Return the (X, Y) coordinate for the center point of the cell that contains the specified text.  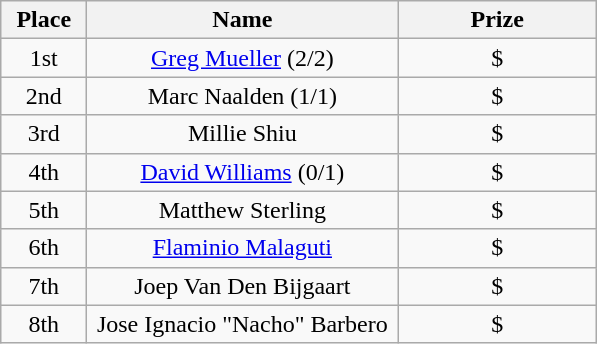
Millie Shiu (242, 134)
3rd (44, 134)
5th (44, 210)
Place (44, 20)
David Williams (0/1) (242, 172)
Jose Ignacio "Nacho" Barbero (242, 324)
7th (44, 286)
Marc Naalden (1/1) (242, 96)
Flaminio Malaguti (242, 248)
Matthew Sterling (242, 210)
Name (242, 20)
4th (44, 172)
1st (44, 58)
Greg Mueller (2/2) (242, 58)
8th (44, 324)
6th (44, 248)
2nd (44, 96)
Joep Van Den Bijgaart (242, 286)
Prize (498, 20)
